For the text-containing cell, return its midpoint in (X, Y) coordinate format. 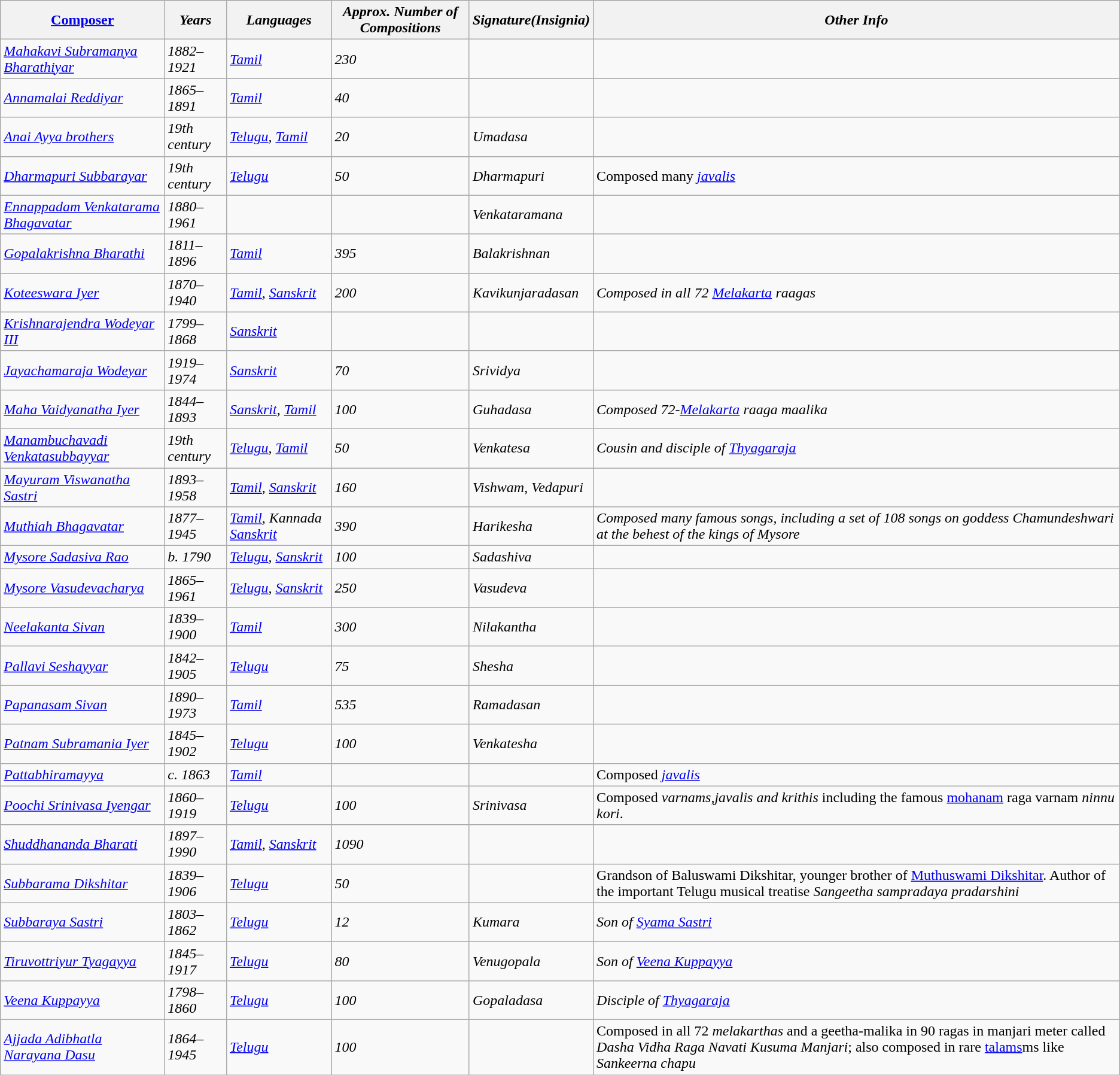
Veena Kuppayya (83, 1000)
Sanskrit, Tamil (279, 409)
b. 1790 (196, 557)
Venugopala (531, 961)
1890–1973 (196, 705)
Subbarama Dikshitar (83, 883)
Maha Vaidyanatha Iyer (83, 409)
Patnam Subramania Iyer (83, 743)
1877–1945 (196, 527)
Umadasa (531, 136)
40 (400, 98)
Poochi Srinivasa Iyengar (83, 806)
Harikesha (531, 527)
Mysore Sadasiva Rao (83, 557)
c. 1863 (196, 775)
Signature(Insignia) (531, 20)
Disciple of Thyagaraja (857, 1000)
Venkatesa (531, 448)
Balakrishnan (531, 254)
1842–1905 (196, 666)
Ramadasan (531, 705)
Subbaraya Sastri (83, 922)
1090 (400, 844)
Venkatesha (531, 743)
390 (400, 527)
Ennappadam Venkatarama Bhagavatar (83, 214)
Composed in all 72 Melakarta raagas (857, 292)
Anai Ayya brothers (83, 136)
Ajjada Adibhatla Narayana Dasu (83, 1047)
Srividya (531, 370)
Jayachamaraja Wodeyar (83, 370)
Manambuchavadi Venkatasubbayyar (83, 448)
Mahakavi Subramanya Bharathiyar (83, 59)
Languages (279, 20)
250 (400, 588)
1880–1961 (196, 214)
80 (400, 961)
535 (400, 705)
Composed many famous songs, including a set of 108 songs on goddess Chamundeshwari at the behest of the kings of Mysore (857, 527)
Srinivasa (531, 806)
1845–1902 (196, 743)
1865–1891 (196, 98)
Approx. Number of Compositions (400, 20)
70 (400, 370)
1839–1900 (196, 627)
Venkataramana (531, 214)
Gopalakrishna Bharathi (83, 254)
300 (400, 627)
Kavikunjaradasan (531, 292)
Muthiah Bhagavatar (83, 527)
Pattabhiramayya (83, 775)
1798–1860 (196, 1000)
Krishnarajendra Wodeyar III (83, 332)
Tiruvottriyur Tyagayya (83, 961)
230 (400, 59)
Koteeswara Iyer (83, 292)
12 (400, 922)
1897–1990 (196, 844)
1882–1921 (196, 59)
Sadashiva (531, 557)
Pallavi Seshayyar (83, 666)
Composed 72-Melakarta raaga maalika (857, 409)
1864–1945 (196, 1047)
1845–1917 (196, 961)
Vasudeva (531, 588)
Nilakantha (531, 627)
1811–1896 (196, 254)
1870–1940 (196, 292)
Son of Syama Sastri (857, 922)
Composed varnams,javalis and krithis including the famous mohanam raga varnam ninnu kori. (857, 806)
Cousin and disciple of Thyagaraja (857, 448)
200 (400, 292)
Vishwam, Vedapuri (531, 487)
Shuddhananda Bharati (83, 844)
Composed many javalis (857, 176)
Tamil, Kannada Sanskrit (279, 527)
1865–1961 (196, 588)
Years (196, 20)
Annamalai Reddiyar (83, 98)
Gopaladasa (531, 1000)
1844–1893 (196, 409)
1893–1958 (196, 487)
1860–1919 (196, 806)
1803–1862 (196, 922)
Neelakanta Sivan (83, 627)
1919–1974 (196, 370)
160 (400, 487)
Son of Veena Kuppayya (857, 961)
Guhadasa (531, 409)
1839–1906 (196, 883)
Papanasam Sivan (83, 705)
395 (400, 254)
20 (400, 136)
Kumara (531, 922)
Composer (83, 20)
Mysore Vasudevacharya (83, 588)
Dharmapuri (531, 176)
75 (400, 666)
Other Info (857, 20)
1799–1868 (196, 332)
Dharmapuri Subbarayar (83, 176)
Shesha (531, 666)
Composed javalis (857, 775)
Mayuram Viswanatha Sastri (83, 487)
